Search for the cell housing the specified text and yield its [X, Y] center coordinate. 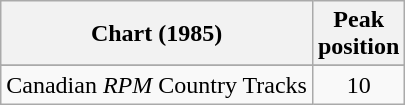
Chart (1985) [157, 34]
Canadian RPM Country Tracks [157, 85]
10 [358, 85]
Peakposition [358, 34]
